Locate the cell with the specified text and output its (X, Y) center coordinate. 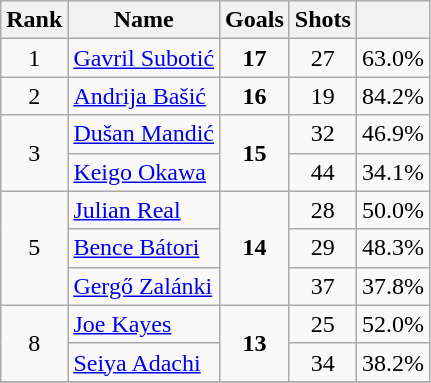
Bence Bátori (144, 248)
Keigo Okawa (144, 172)
Shots (322, 20)
14 (255, 248)
3 (34, 153)
19 (322, 96)
Julian Real (144, 210)
52.0% (392, 324)
1 (34, 58)
Gavril Subotić (144, 58)
Joe Kayes (144, 324)
Dušan Mandić (144, 134)
16 (255, 96)
8 (34, 343)
Gergő Zalánki (144, 286)
28 (322, 210)
37.8% (392, 286)
46.9% (392, 134)
34 (322, 362)
27 (322, 58)
32 (322, 134)
5 (34, 248)
29 (322, 248)
Goals (255, 20)
48.3% (392, 248)
Name (144, 20)
17 (255, 58)
44 (322, 172)
38.2% (392, 362)
37 (322, 286)
13 (255, 343)
15 (255, 153)
34.1% (392, 172)
25 (322, 324)
63.0% (392, 58)
50.0% (392, 210)
Seiya Adachi (144, 362)
84.2% (392, 96)
Rank (34, 20)
Andrija Bašić (144, 96)
2 (34, 96)
